For the text-containing cell, return its midpoint in [x, y] coordinate format. 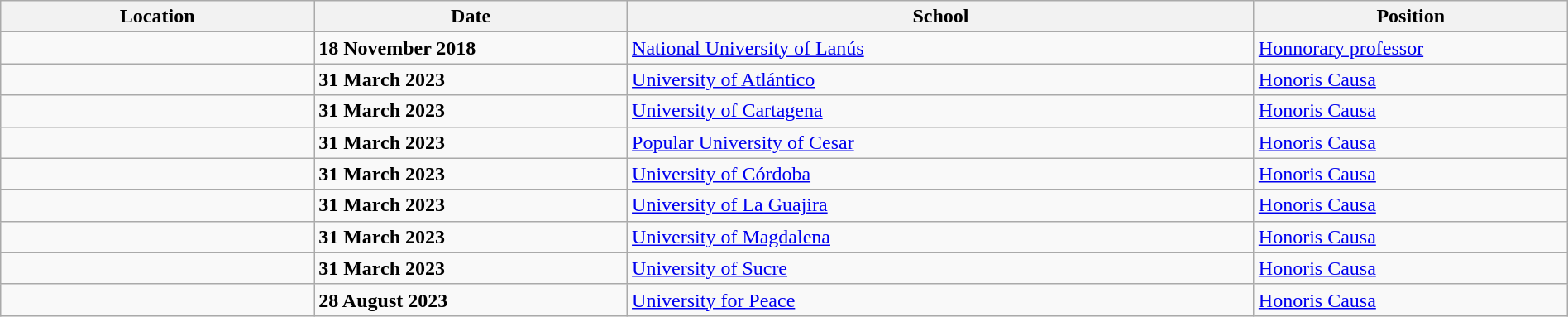
Position [1411, 17]
University of Atlántico [941, 79]
University for Peace [941, 300]
University of La Guajira [941, 205]
University of Sucre [941, 268]
Date [471, 17]
18 November 2018 [471, 48]
National University of Lanús [941, 48]
28 August 2023 [471, 300]
University of Cartagena [941, 111]
Popular University of Cesar [941, 142]
University of Magdalena [941, 237]
School [941, 17]
University of Córdoba [941, 174]
Location [157, 17]
Honnorary professor [1411, 48]
